Pinpoint the cell where the given text exists, returning its (x, y) midpoint coordinate. 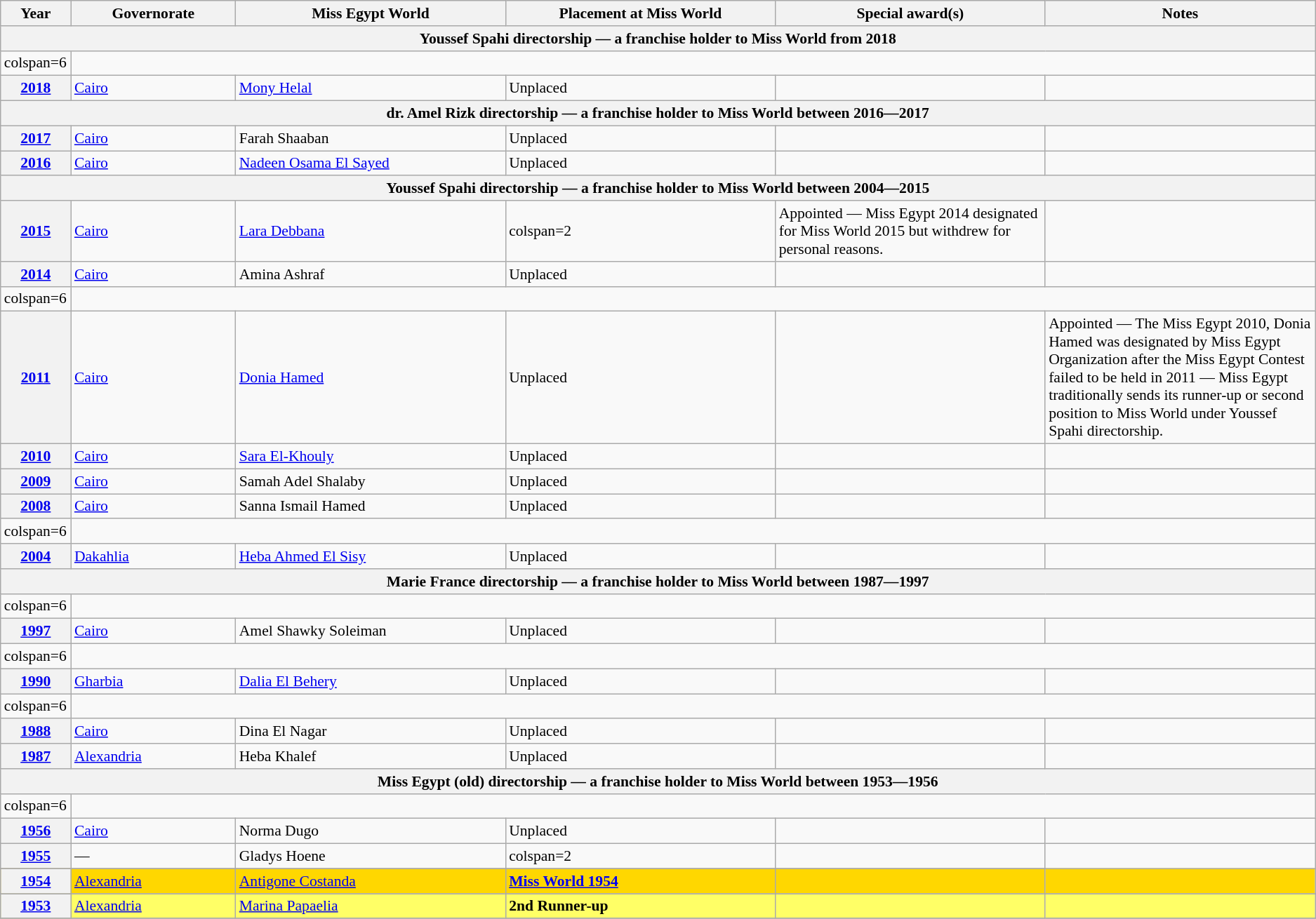
1953 (36, 906)
1955 (36, 857)
1954 (36, 881)
1990 (36, 681)
2014 (36, 274)
Marina Papaelia (371, 906)
1988 (36, 732)
Marie France directorship — a franchise holder to Miss World between 1987―1997 (658, 582)
Sanna Ismail Hamed (371, 507)
Special award(s) (910, 13)
Youssef Spahi directorship — a franchise holder to Miss World between 2004―2015 (658, 189)
Gharbia (153, 681)
Miss Egypt World (371, 13)
Heba Ahmed El Sisy (371, 556)
Appointed — Miss Egypt 2014 designated for Miss World 2015 but withdrew for personal reasons. (910, 232)
Dakahlia (153, 556)
2016 (36, 163)
1997 (36, 631)
Year (36, 13)
Miss World 1954 (640, 881)
2008 (36, 507)
Donia Hamed (371, 377)
Heba Khalef (371, 756)
Amina Ashraf (371, 274)
Notes (1181, 13)
Miss Egypt (old) directorship — a franchise holder to Miss World between 1953―1956 (658, 782)
dr. Amel Rizk directorship — a franchise holder to Miss World between 2016―2017 (658, 114)
Youssef Spahi directorship — a franchise holder to Miss World from 2018 (658, 39)
Governorate (153, 13)
1987 (36, 756)
Lara Debbana (371, 232)
Nadeen Osama El Sayed (371, 163)
Dalia El Behery (371, 681)
2015 (36, 232)
Dina El Nagar (371, 732)
2004 (36, 556)
2nd Runner-up (640, 906)
2009 (36, 481)
1956 (36, 831)
Norma Dugo (371, 831)
Samah Adel Shalaby (371, 481)
2017 (36, 138)
2018 (36, 88)
Sara El-Khouly (371, 457)
Amel Shawky Soleiman (371, 631)
Gladys Hoene (371, 857)
2011 (36, 377)
Farah Shaaban (371, 138)
Placement at Miss World (640, 13)
Antigone Costanda (371, 881)
2010 (36, 457)
Mony Helal (371, 88)
― (153, 857)
